Extract the (X, Y) coordinate from the center of the cell holding the provided text.  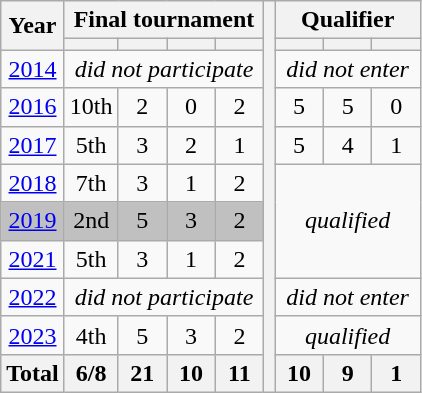
2022 (33, 297)
Year (33, 26)
9 (348, 373)
10th (91, 107)
21 (142, 373)
2018 (33, 183)
2016 (33, 107)
4 (348, 145)
2014 (33, 69)
2017 (33, 145)
6/8 (91, 373)
Final tournament (164, 20)
11 (240, 373)
2nd (91, 221)
2021 (33, 259)
4th (91, 335)
2023 (33, 335)
2019 (33, 221)
7th (91, 183)
Qualifier (348, 20)
Total (33, 373)
